Capture the cell that displays the provided text and extract its (x, y) central coordinate. 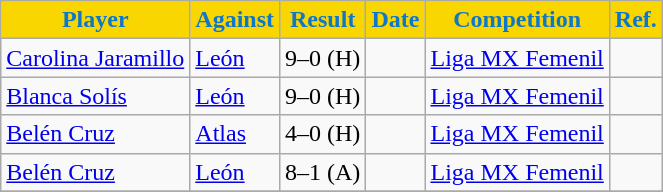
8–1 (A) (323, 172)
Result (323, 20)
Player (96, 20)
Blanca Solís (96, 96)
4–0 (H) (323, 134)
Ref. (636, 20)
Atlas (235, 134)
Carolina Jaramillo (96, 58)
Competition (517, 20)
Date (396, 20)
Against (235, 20)
